Capture the cell that displays the provided text and extract its (x, y) central coordinate. 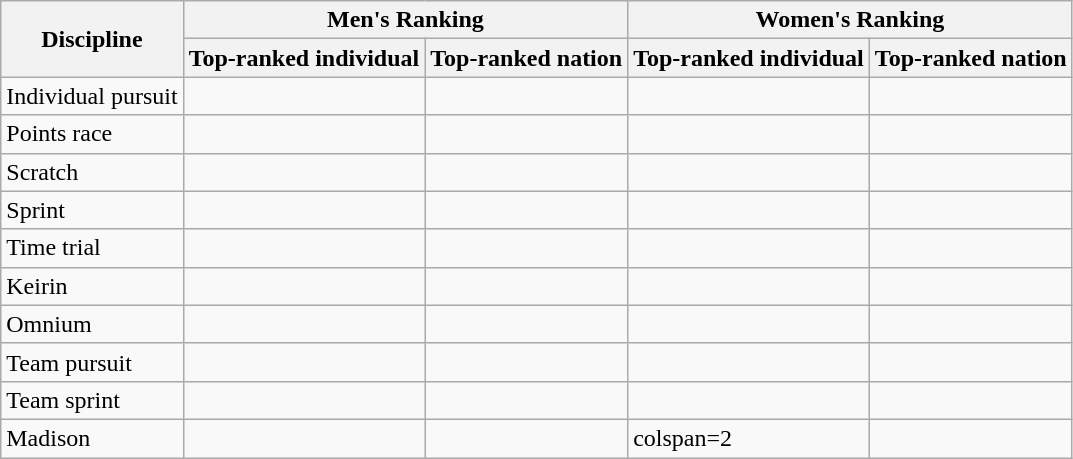
Omnium (92, 324)
Team pursuit (92, 362)
Time trial (92, 248)
Individual pursuit (92, 96)
colspan=2 (749, 438)
Keirin (92, 286)
Madison (92, 438)
Men's Ranking (406, 20)
Sprint (92, 210)
Scratch (92, 172)
Women's Ranking (850, 20)
Team sprint (92, 400)
Points race (92, 134)
Discipline (92, 39)
